Return (x, y) of the center of cell containing provided text 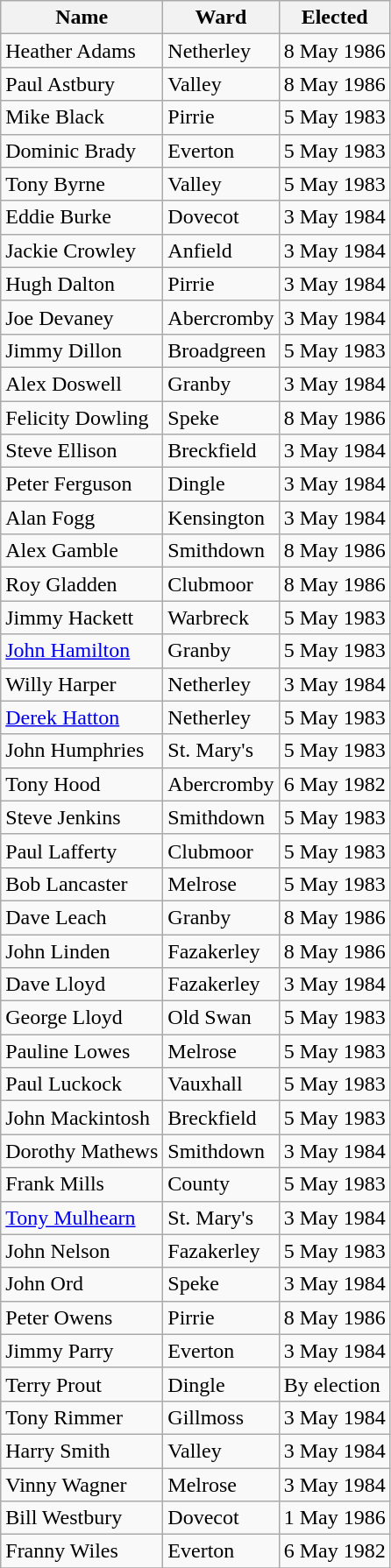
Steve Ellison (82, 451)
1 May 1986 (335, 1518)
Ward (221, 18)
John Hamilton (82, 651)
Franny Wiles (82, 1551)
John Mackintosh (82, 1118)
Vauxhall (221, 1084)
John Linden (82, 950)
Jimmy Parry (82, 1351)
Tony Byrne (82, 184)
Dominic Brady (82, 151)
Dave Lloyd (82, 985)
Derek Hatton (82, 717)
Peter Ferguson (82, 484)
Name (82, 18)
John Humphries (82, 751)
County (221, 1184)
By election (335, 1384)
Jackie Crowley (82, 251)
Warbreck (221, 618)
Tony Mulhearn (82, 1218)
Alan Fogg (82, 518)
Steve Jenkins (82, 817)
Broadgreen (221, 350)
Jimmy Hackett (82, 618)
Old Swan (221, 1018)
Jimmy Dillon (82, 350)
Willy Harper (82, 684)
Paul Astbury (82, 84)
Eddie Burke (82, 217)
Pauline Lowes (82, 1051)
Harry Smith (82, 1451)
Terry Prout (82, 1384)
Alex Gamble (82, 551)
Felicity Dowling (82, 418)
Vinny Wagner (82, 1485)
Roy Gladden (82, 584)
John Nelson (82, 1251)
Frank Mills (82, 1184)
Bob Lancaster (82, 884)
Paul Lafferty (82, 851)
Dave Leach (82, 917)
Dorothy Mathews (82, 1151)
Peter Owens (82, 1317)
Tony Hood (82, 784)
John Ord (82, 1284)
Alex Doswell (82, 384)
Hugh Dalton (82, 284)
Elected (335, 18)
Heather Adams (82, 51)
George Lloyd (82, 1018)
Kensington (221, 518)
Paul Luckock (82, 1084)
Anfield (221, 251)
Bill Westbury (82, 1518)
Mike Black (82, 117)
Joe Devaney (82, 317)
Gillmoss (221, 1417)
Tony Rimmer (82, 1417)
